Output the (x, y) coordinate of the center of the cell containing the given text.  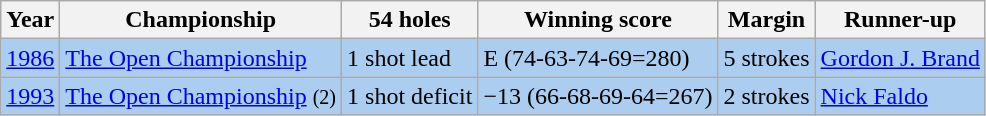
1993 (30, 96)
Nick Faldo (900, 96)
Runner-up (900, 20)
E (74-63-74-69=280) (598, 58)
The Open Championship (2) (201, 96)
Winning score (598, 20)
Margin (766, 20)
1 shot deficit (410, 96)
Gordon J. Brand (900, 58)
1986 (30, 58)
The Open Championship (201, 58)
Year (30, 20)
2 strokes (766, 96)
−13 (66-68-69-64=267) (598, 96)
5 strokes (766, 58)
1 shot lead (410, 58)
54 holes (410, 20)
Championship (201, 20)
